Detect which cell encompasses the target text, then output its [x, y] center coordinate. 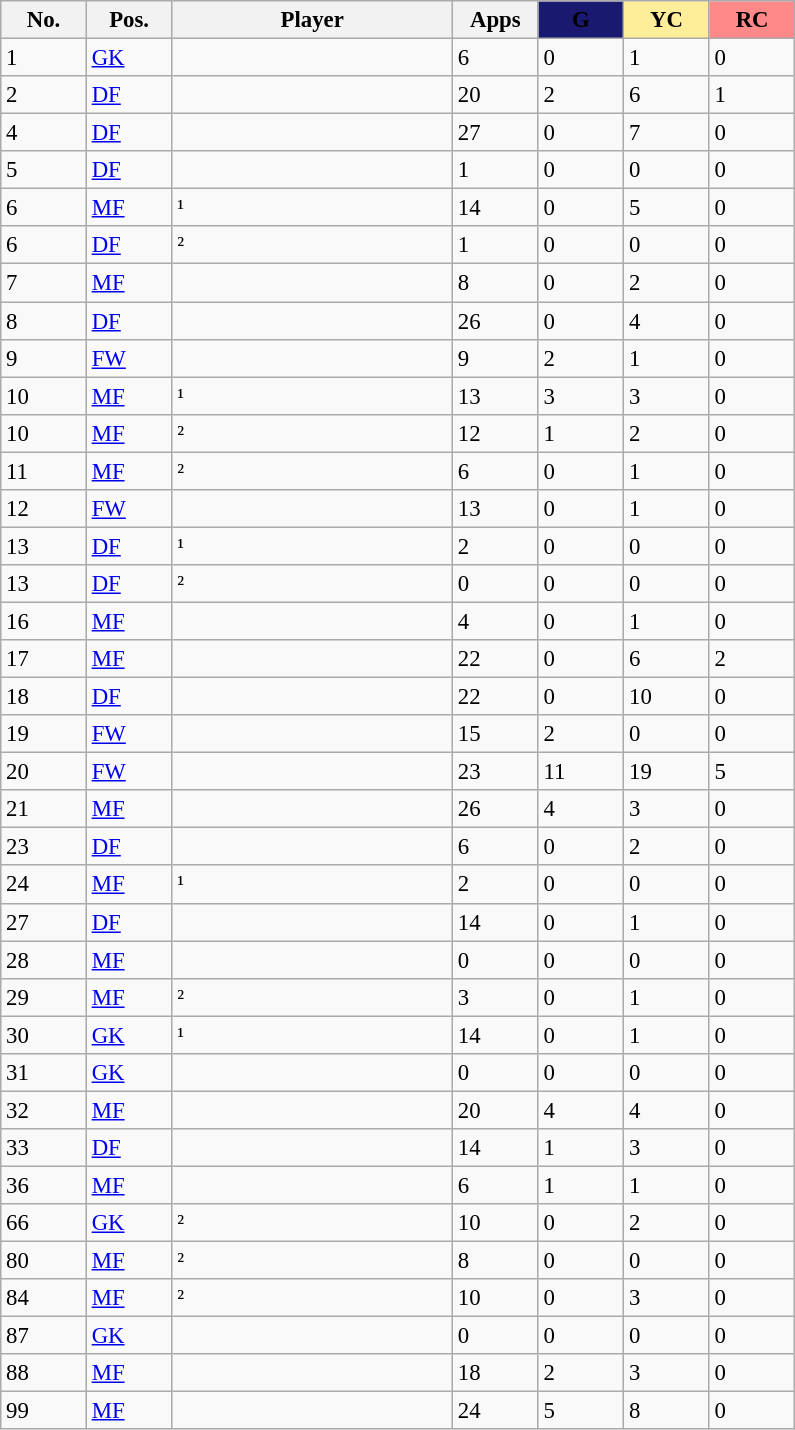
87 [44, 1336]
YC [667, 20]
66 [44, 1223]
RC [752, 20]
G [581, 20]
88 [44, 1373]
No. [44, 20]
17 [44, 659]
99 [44, 1411]
33 [44, 1148]
29 [44, 997]
16 [44, 621]
Apps [496, 20]
28 [44, 960]
32 [44, 1110]
Pos. [129, 20]
15 [496, 734]
36 [44, 1185]
Player [312, 20]
31 [44, 1073]
21 [44, 809]
84 [44, 1298]
80 [44, 1261]
30 [44, 1035]
